Find where the given text appears and provide that cell's center as (x, y) coordinate. 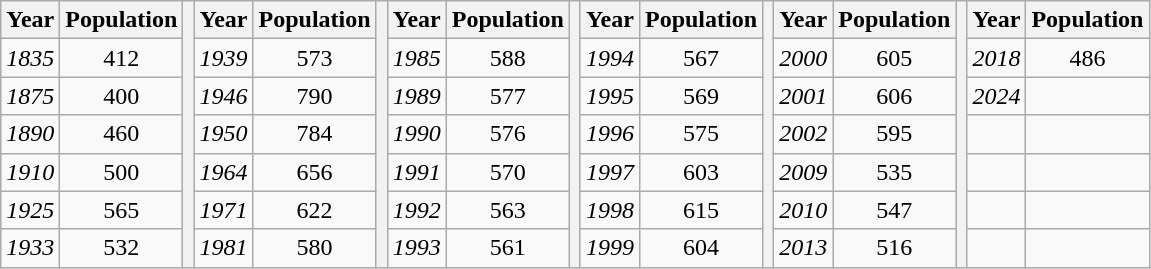
1985 (416, 58)
784 (314, 134)
1964 (224, 172)
1939 (224, 58)
561 (508, 248)
604 (700, 248)
516 (894, 248)
1835 (30, 58)
1992 (416, 210)
460 (122, 134)
1999 (610, 248)
1990 (416, 134)
535 (894, 172)
656 (314, 172)
2009 (804, 172)
576 (508, 134)
1998 (610, 210)
595 (894, 134)
1971 (224, 210)
1995 (610, 96)
532 (122, 248)
1875 (30, 96)
569 (700, 96)
790 (314, 96)
400 (122, 96)
588 (508, 58)
1989 (416, 96)
486 (1088, 58)
547 (894, 210)
570 (508, 172)
1981 (224, 248)
606 (894, 96)
1996 (610, 134)
580 (314, 248)
2001 (804, 96)
1925 (30, 210)
2024 (996, 96)
1950 (224, 134)
615 (700, 210)
2000 (804, 58)
2018 (996, 58)
1993 (416, 248)
603 (700, 172)
412 (122, 58)
605 (894, 58)
565 (122, 210)
2013 (804, 248)
577 (508, 96)
1890 (30, 134)
1910 (30, 172)
2010 (804, 210)
1946 (224, 96)
500 (122, 172)
2002 (804, 134)
573 (314, 58)
575 (700, 134)
1997 (610, 172)
563 (508, 210)
622 (314, 210)
567 (700, 58)
1991 (416, 172)
1933 (30, 248)
1994 (610, 58)
